Scan for the cell matching the given text and deliver its (x, y) coordinate at center. 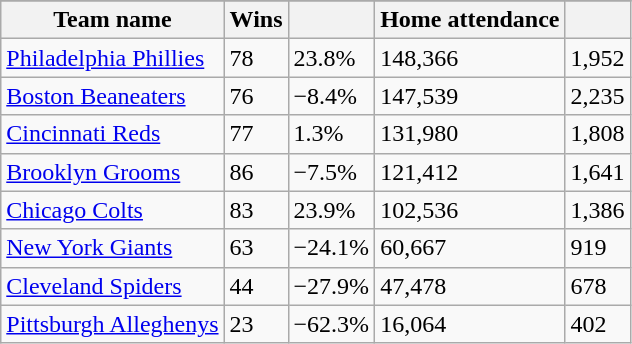
1,808 (598, 134)
102,536 (470, 210)
Brooklyn Grooms (112, 172)
47,478 (470, 286)
Boston Beaneaters (112, 96)
−8.4% (332, 96)
Wins (256, 20)
131,980 (470, 134)
Philadelphia Phillies (112, 58)
1.3% (332, 134)
148,366 (470, 58)
−7.5% (332, 172)
23.8% (332, 58)
Home attendance (470, 20)
1,386 (598, 210)
23 (256, 324)
1,952 (598, 58)
919 (598, 248)
402 (598, 324)
44 (256, 286)
83 (256, 210)
−24.1% (332, 248)
78 (256, 58)
60,667 (470, 248)
Cincinnati Reds (112, 134)
86 (256, 172)
Team name (112, 20)
Pittsburgh Alleghenys (112, 324)
678 (598, 286)
121,412 (470, 172)
Chicago Colts (112, 210)
Cleveland Spiders (112, 286)
−27.9% (332, 286)
2,235 (598, 96)
16,064 (470, 324)
−62.3% (332, 324)
New York Giants (112, 248)
147,539 (470, 96)
1,641 (598, 172)
77 (256, 134)
76 (256, 96)
23.9% (332, 210)
63 (256, 248)
